Output the [X, Y] coordinate of the center of the cell containing the given text.  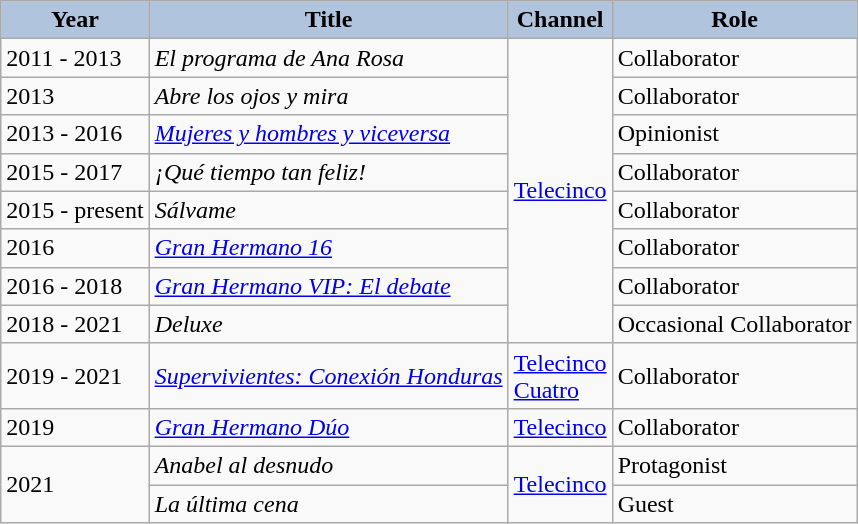
El programa de Ana Rosa [328, 58]
Opinionist [734, 134]
2011 - 2013 [75, 58]
2019 [75, 427]
2013 - 2016 [75, 134]
La última cena [328, 503]
Title [328, 20]
Occasional Collaborator [734, 324]
TelecincoCuatro [560, 376]
2016 - 2018 [75, 286]
¡Qué tiempo tan feliz! [328, 172]
Gran Hermano 16 [328, 248]
Supervivientes: Conexión Honduras [328, 376]
Role [734, 20]
Protagonist [734, 465]
2015 - present [75, 210]
Channel [560, 20]
Gran Hermano VIP: El debate [328, 286]
2019 - 2021 [75, 376]
Gran Hermano Dúo [328, 427]
Deluxe [328, 324]
2021 [75, 484]
2016 [75, 248]
2018 - 2021 [75, 324]
Guest [734, 503]
Sálvame [328, 210]
2015 - 2017 [75, 172]
Mujeres y hombres y viceversa [328, 134]
Year [75, 20]
Abre los ojos y mira [328, 96]
Anabel al desnudo [328, 465]
2013 [75, 96]
